Provide the [x, y] coordinate of the cell's center where the given text is located.  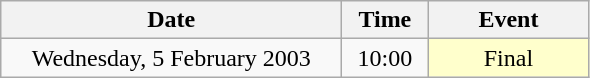
Time [385, 20]
Date [172, 20]
Wednesday, 5 February 2003 [172, 58]
Final [508, 58]
10:00 [385, 58]
Event [508, 20]
